Extract the [x, y] coordinate from the center of the cell holding the provided text.  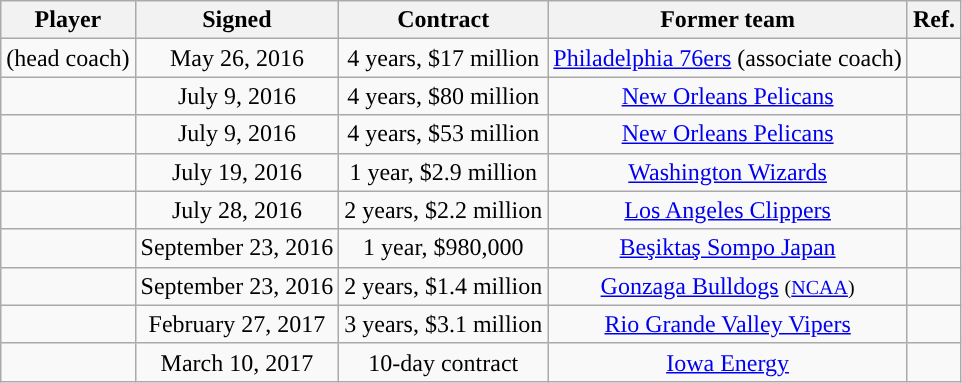
4 years, $80 million [444, 96]
Signed [237, 20]
3 years, $3.1 million [444, 324]
July 19, 2016 [237, 172]
4 years, $17 million [444, 58]
Philadelphia 76ers (associate coach) [728, 58]
Beşiktaş Sompo Japan [728, 248]
Iowa Energy [728, 362]
Gonzaga Bulldogs (NCAA) [728, 286]
May 26, 2016 [237, 58]
Contract [444, 20]
Rio Grande Valley Vipers [728, 324]
2 years, $1.4 million [444, 286]
4 years, $53 million [444, 134]
Player [68, 20]
2 years, $2.2 million [444, 210]
Former team [728, 20]
March 10, 2017 [237, 362]
10-day contract [444, 362]
Washington Wizards [728, 172]
Ref. [934, 20]
1 year, $980,000 [444, 248]
Los Angeles Clippers [728, 210]
July 28, 2016 [237, 210]
1 year, $2.9 million [444, 172]
(head coach) [68, 58]
February 27, 2017 [237, 324]
